Detect which cell encompasses the target text, then output its (X, Y) center coordinate. 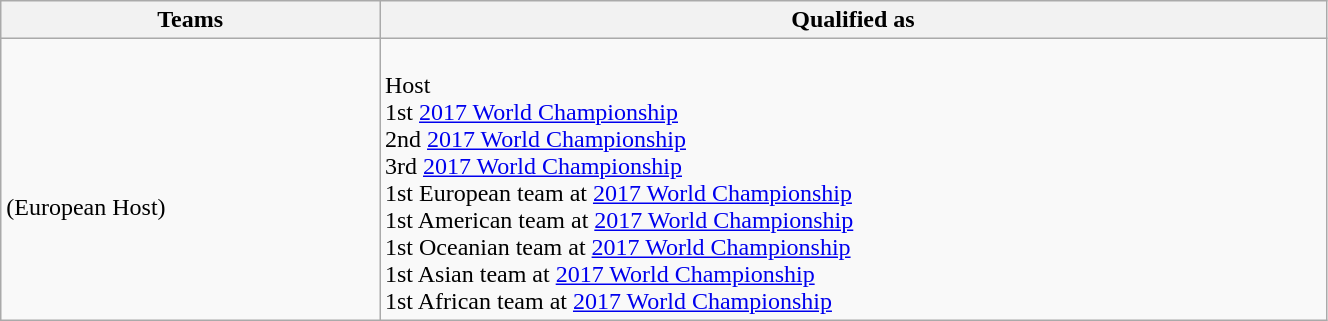
Qualified as (854, 20)
(European Host) (190, 180)
Teams (190, 20)
